Return the (x, y) coordinate for the center point of the cell that contains the specified text.  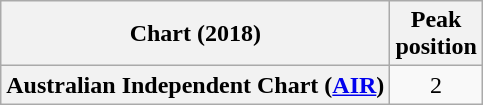
Chart (2018) (196, 34)
Australian Independent Chart (AIR) (196, 85)
2 (436, 85)
Peakposition (436, 34)
